From the cell containing the given text, extract its center point as [x, y] coordinate. 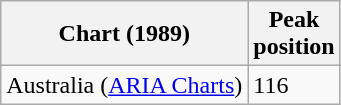
Chart (1989) [124, 34]
Australia (ARIA Charts) [124, 85]
Peakposition [294, 34]
116 [294, 85]
